Find where the given text appears and provide that cell's center as [x, y] coordinate. 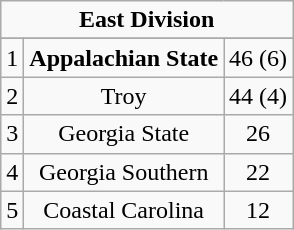
Appalachian State [124, 58]
East Division [147, 20]
22 [258, 172]
1 [12, 58]
5 [12, 210]
12 [258, 210]
26 [258, 134]
Georgia Southern [124, 172]
46 (6) [258, 58]
4 [12, 172]
Coastal Carolina [124, 210]
3 [12, 134]
Georgia State [124, 134]
Troy [124, 96]
44 (4) [258, 96]
2 [12, 96]
